Search for the cell housing the specified text and yield its [x, y] center coordinate. 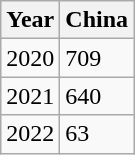
2020 [30, 58]
Year [30, 20]
709 [97, 58]
640 [97, 96]
2021 [30, 96]
China [97, 20]
63 [97, 134]
2022 [30, 134]
